Find where the given text appears and provide that cell's center as (x, y) coordinate. 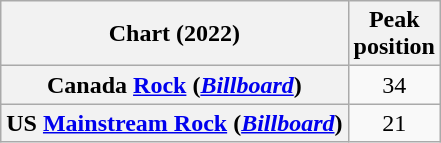
34 (394, 85)
Canada Rock (Billboard) (174, 85)
Chart (2022) (174, 34)
21 (394, 123)
US Mainstream Rock (Billboard) (174, 123)
Peak position (394, 34)
